Return the (x, y) coordinate for the center point of the cell that contains the specified text.  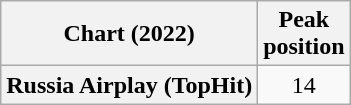
Peakposition (304, 34)
14 (304, 85)
Chart (2022) (130, 34)
Russia Airplay (TopHit) (130, 85)
